Output the (X, Y) coordinate of the center of the cell containing the given text.  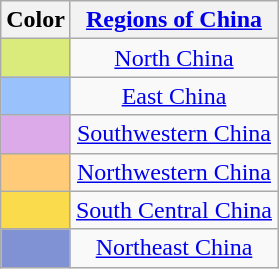
East China (174, 96)
Regions of China (174, 20)
South Central China (174, 210)
Color (36, 20)
Southwestern China (174, 134)
North China (174, 58)
Northeast China (174, 248)
Northwestern China (174, 172)
